Provide the (x, y) coordinate of the cell's center where the given text is located.  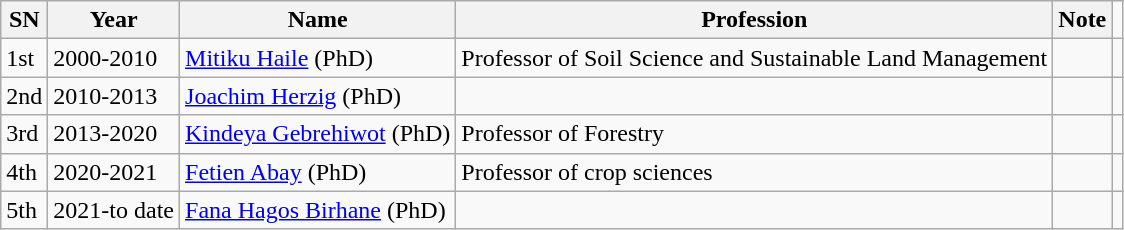
2013-2020 (114, 134)
Joachim Herzig (PhD) (318, 96)
Professor of Soil Science and Sustainable Land Management (754, 58)
Professor of crop sciences (754, 172)
Professor of Forestry (754, 134)
Kindeya Gebrehiwot (PhD) (318, 134)
Fana Hagos Birhane (PhD) (318, 210)
Year (114, 20)
SN (24, 20)
Note (1082, 20)
Name (318, 20)
Profession (754, 20)
2020-2021 (114, 172)
Mitiku Haile (PhD) (318, 58)
Fetien Abay (PhD) (318, 172)
2nd (24, 96)
1st (24, 58)
2000-2010 (114, 58)
3rd (24, 134)
4th (24, 172)
2010-2013 (114, 96)
5th (24, 210)
2021-to date (114, 210)
